For the text-containing cell, return its midpoint in [X, Y] coordinate format. 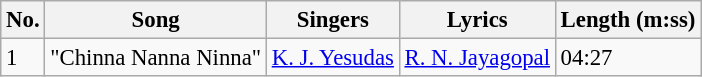
R. N. Jayagopal [477, 58]
04:27 [628, 58]
"Chinna Nanna Ninna" [156, 58]
Singers [332, 20]
Length (m:ss) [628, 20]
Lyrics [477, 20]
Song [156, 20]
No. [23, 20]
1 [23, 58]
K. J. Yesudas [332, 58]
